Scan for the cell matching the given text and deliver its (x, y) coordinate at center. 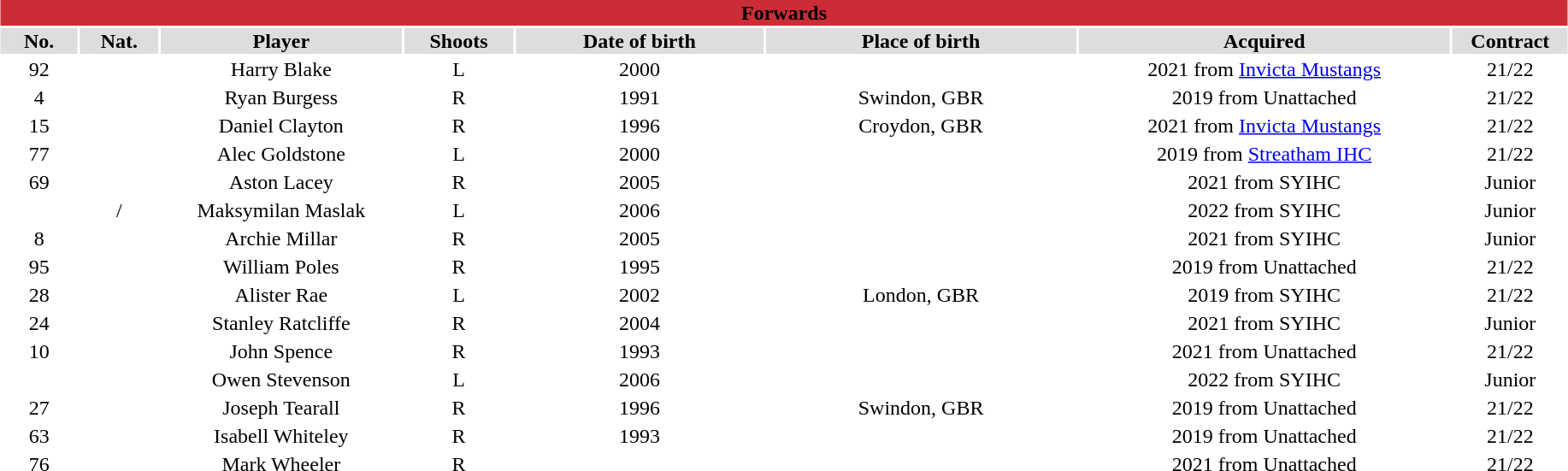
28 (39, 295)
77 (39, 154)
John Spence (281, 351)
2019 from Streatham IHC (1264, 154)
15 (39, 126)
Acquired (1264, 41)
Player (281, 41)
Maksymilan Maslak (281, 210)
Nat. (120, 41)
27 (39, 408)
Stanley Ratcliffe (281, 323)
London, GBR (921, 295)
Daniel Clayton (281, 126)
1995 (640, 267)
2002 (640, 295)
/ (120, 210)
William Poles (281, 267)
92 (39, 69)
Place of birth (921, 41)
Ryan Burgess (281, 97)
Aston Lacey (281, 182)
2004 (640, 323)
10 (39, 351)
Alister Rae (281, 295)
24 (39, 323)
63 (39, 436)
Joseph Tearall (281, 408)
Date of birth (640, 41)
Shoots (458, 41)
Croydon, GBR (921, 126)
Forwards (783, 13)
Owen Stevenson (281, 380)
8 (39, 238)
1991 (640, 97)
69 (39, 182)
No. (39, 41)
Contract (1510, 41)
Harry Blake (281, 69)
2021 from Unattached (1264, 351)
Alec Goldstone (281, 154)
Isabell Whiteley (281, 436)
Archie Millar (281, 238)
95 (39, 267)
4 (39, 97)
2019 from SYIHC (1264, 295)
